Capture the cell that displays the provided text and extract its [x, y] central coordinate. 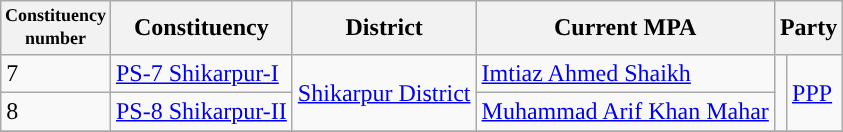
8 [56, 111]
Imtiaz Ahmed Shaikh [625, 73]
Muhammad Arif Khan Mahar [625, 111]
PPP [815, 92]
Current MPA [625, 28]
Shikarpur District [384, 92]
PS-7 Shikarpur-I [201, 73]
Constituency [201, 28]
Constituency number [56, 28]
7 [56, 73]
District [384, 28]
PS-8 Shikarpur-II [201, 111]
Party [808, 28]
